Output the (X, Y) coordinate of the center of the cell containing the given text.  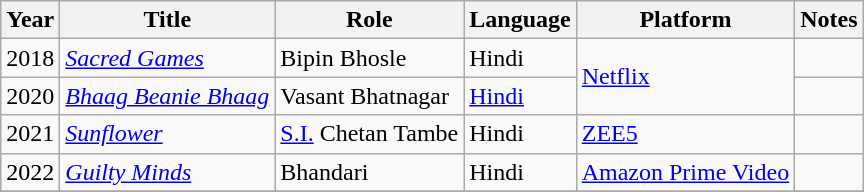
2021 (30, 134)
2022 (30, 172)
Language (520, 20)
ZEE5 (685, 134)
2018 (30, 58)
Bhandari (370, 172)
Guilty Minds (168, 172)
Notes (829, 20)
Title (168, 20)
Year (30, 20)
Netflix (685, 77)
Sunflower (168, 134)
Bipin Bhosle (370, 58)
Vasant Bhatnagar (370, 96)
Bhaag Beanie Bhaag (168, 96)
Amazon Prime Video (685, 172)
Role (370, 20)
S.I. Chetan Tambe (370, 134)
2020 (30, 96)
Sacred Games (168, 58)
Platform (685, 20)
